Identify which cell holds the provided text, then report its [X, Y] central coordinate. 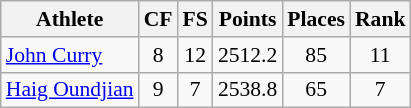
85 [316, 55]
Haig Oundjian [70, 90]
65 [316, 90]
9 [158, 90]
2538.8 [248, 90]
Places [316, 19]
Rank [380, 19]
2512.2 [248, 55]
FS [194, 19]
Points [248, 19]
CF [158, 19]
12 [194, 55]
11 [380, 55]
Athlete [70, 19]
8 [158, 55]
John Curry [70, 55]
